Identify which cell holds the provided text, then report its (x, y) central coordinate. 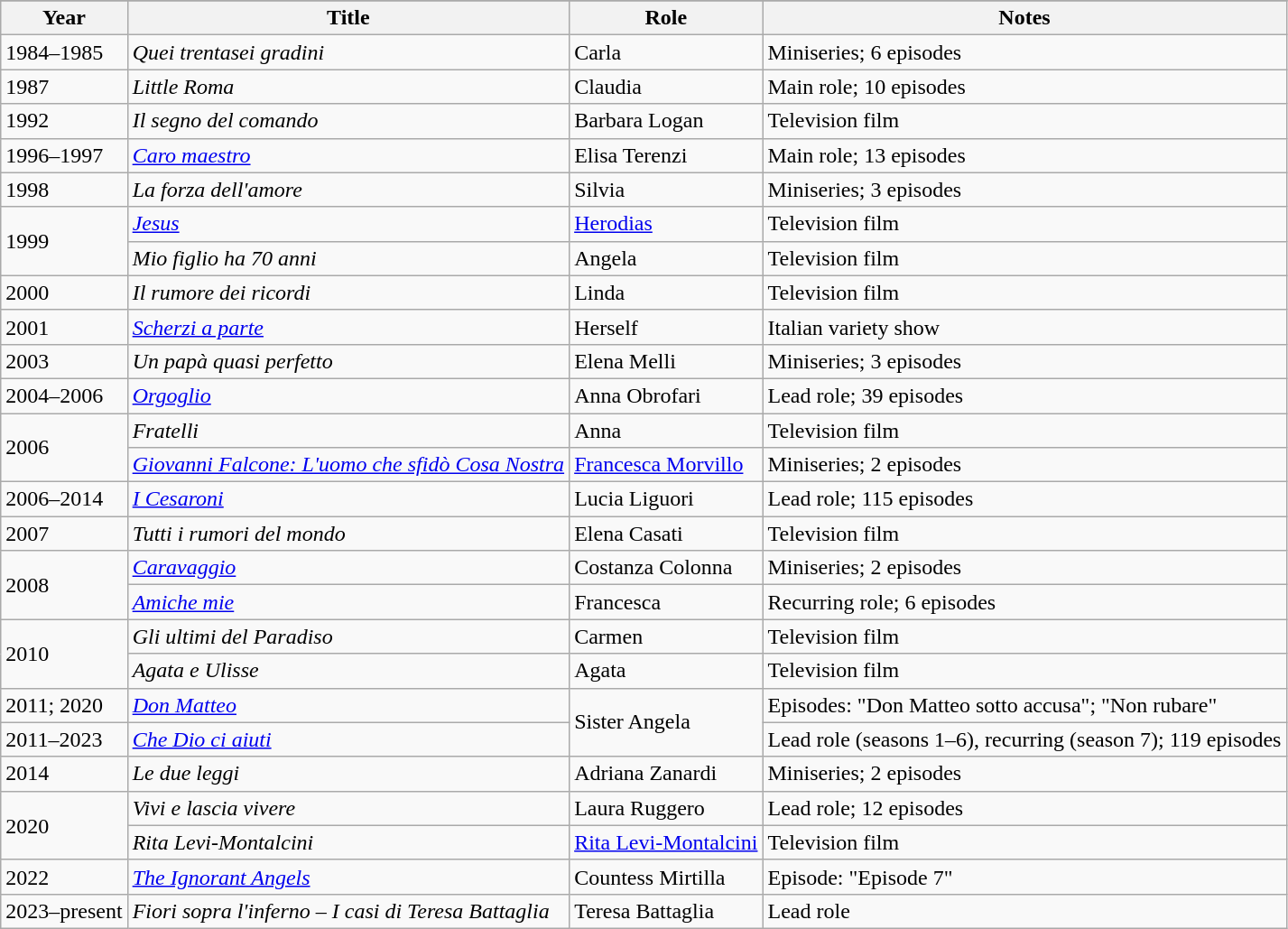
Caro maestro (348, 155)
Carmen (666, 636)
Caravaggio (348, 568)
Lucia Liguori (666, 499)
Fiori sopra l'inferno – I casi di Teresa Battaglia (348, 911)
2007 (64, 534)
Role (666, 18)
Il segno del comando (348, 121)
Recurring role; 6 episodes (1024, 602)
2022 (64, 877)
Lead role (seasons 1–6), recurring (season 7); 119 episodes (1024, 739)
2006–2014 (64, 499)
Linda (666, 293)
2001 (64, 327)
2023–present (64, 911)
Francesca Morvillo (666, 465)
Gli ultimi del Paradiso (348, 636)
Episode: "Episode 7" (1024, 877)
The Ignorant Angels (348, 877)
Adriana Zanardi (666, 774)
Costanza Colonna (666, 568)
Elena Casati (666, 534)
Anna Obrofari (666, 395)
La forza dell'amore (348, 190)
2014 (64, 774)
Un papà quasi perfetto (348, 361)
Claudia (666, 87)
Angela (666, 258)
Lead role; 39 episodes (1024, 395)
Giovanni Falcone: L'uomo che sfidò Cosa Nostra (348, 465)
1999 (64, 241)
Il rumore dei ricordi (348, 293)
Scherzi a parte (348, 327)
Notes (1024, 18)
2011; 2020 (64, 705)
Le due leggi (348, 774)
Barbara Logan (666, 121)
1984–1985 (64, 52)
Elena Melli (666, 361)
Miniseries; 6 episodes (1024, 52)
1998 (64, 190)
Silvia (666, 190)
Herodias (666, 224)
2010 (64, 654)
2008 (64, 585)
Tutti i rumori del mondo (348, 534)
Lead role (1024, 911)
Quei trentasei gradini (348, 52)
Countess Mirtilla (666, 877)
2006 (64, 448)
Sister Angela (666, 722)
Che Dio ci aiuti (348, 739)
1992 (64, 121)
2003 (64, 361)
Amiche mie (348, 602)
Main role; 13 episodes (1024, 155)
Fratelli (348, 431)
Main role; 10 episodes (1024, 87)
1996–1997 (64, 155)
Carla (666, 52)
2004–2006 (64, 395)
Laura Ruggero (666, 808)
1987 (64, 87)
Lead role; 115 episodes (1024, 499)
I Cesaroni (348, 499)
Year (64, 18)
Mio figlio ha 70 anni (348, 258)
Vivi e lascia vivere (348, 808)
Orgoglio (348, 395)
Herself (666, 327)
Agata (666, 671)
Title (348, 18)
Agata e Ulisse (348, 671)
2011–2023 (64, 739)
Francesca (666, 602)
Anna (666, 431)
Elisa Terenzi (666, 155)
Lead role; 12 episodes (1024, 808)
2000 (64, 293)
2020 (64, 825)
Teresa Battaglia (666, 911)
Jesus (348, 224)
Italian variety show (1024, 327)
Little Roma (348, 87)
Episodes: "Don Matteo sotto accusa"; "Non rubare" (1024, 705)
Don Matteo (348, 705)
